From the cell containing the given text, extract its center point as (X, Y) coordinate. 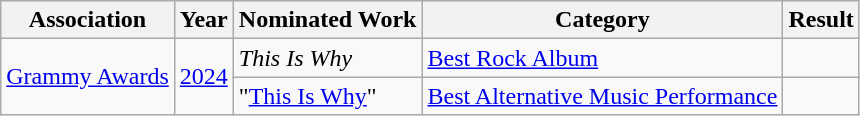
Grammy Awards (88, 77)
Category (602, 20)
Best Rock Album (602, 58)
Nominated Work (328, 20)
This Is Why (328, 58)
Association (88, 20)
Result (821, 20)
Best Alternative Music Performance (602, 96)
Year (204, 20)
2024 (204, 77)
"This Is Why" (328, 96)
